Output the (x, y) coordinate of the center of the cell containing the given text.  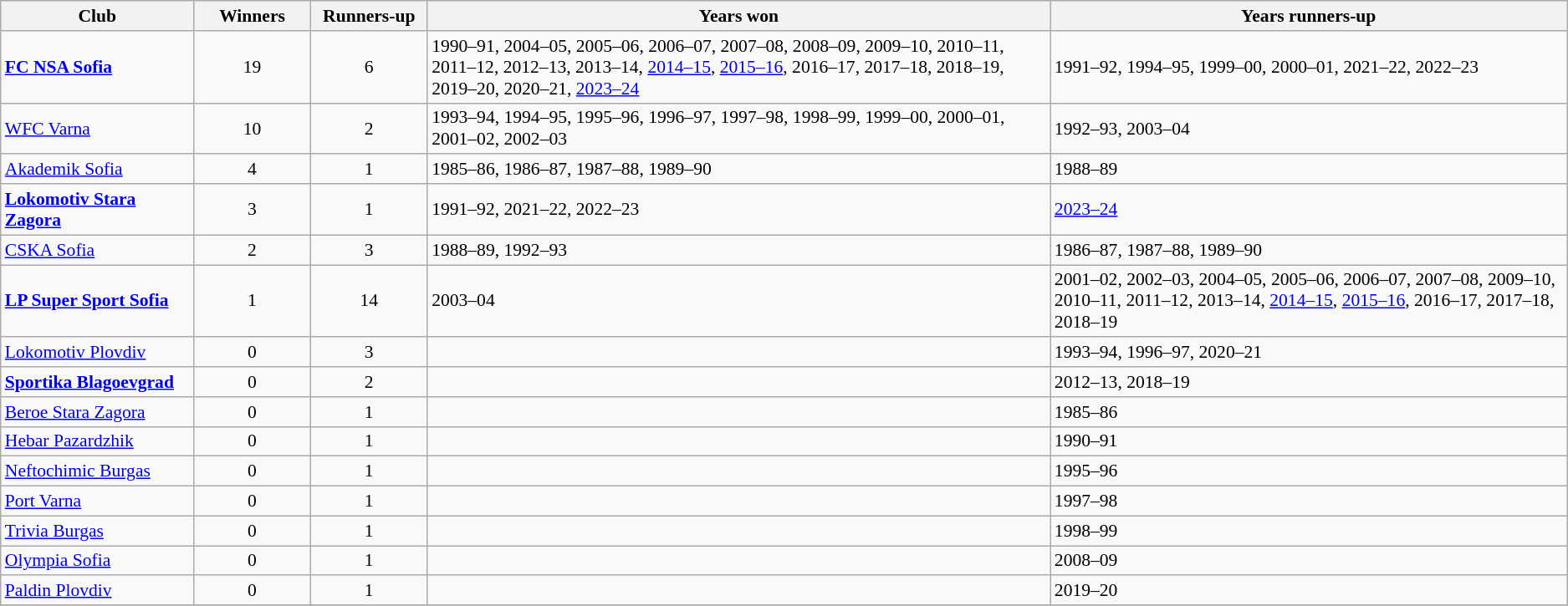
1998–99 (1309, 531)
CSKA Sofia (97, 250)
1991–92, 2021–22, 2022–23 (739, 209)
Akademik Sofia (97, 170)
1988–89, 1992–93 (739, 250)
4 (253, 170)
1985–86, 1986–87, 1987–88, 1989–90 (739, 170)
1986–87, 1987–88, 1989–90 (1309, 250)
2012–13, 2018–19 (1309, 382)
Hebar Pazardzhik (97, 441)
2023–24 (1309, 209)
Lokomotiv Stara Zagora (97, 209)
1985–86 (1309, 412)
1990–91 (1309, 441)
Years won (739, 16)
Club (97, 16)
Winners (253, 16)
14 (369, 301)
WFC Varna (97, 129)
1988–89 (1309, 170)
1993–94, 1996–97, 2020–21 (1309, 353)
1992–93, 2003–04 (1309, 129)
Runners-up (369, 16)
Olympia Sofia (97, 561)
1991–92, 1994–95, 1999–00, 2000–01, 2021–22, 2022–23 (1309, 67)
Lokomotiv Plovdiv (97, 353)
2003–04 (739, 301)
1995–96 (1309, 471)
Neftochimic Burgas (97, 471)
LP Super Sport Sofia (97, 301)
Sportika Blagoevgrad (97, 382)
Port Varna (97, 502)
Trivia Burgas (97, 531)
2019–20 (1309, 591)
Paldin Plovdiv (97, 591)
19 (253, 67)
FC NSA Sofia (97, 67)
1993–94, 1994–95, 1995–96, 1996–97, 1997–98, 1998–99, 1999–00, 2000–01, 2001–02, 2002–03 (739, 129)
Beroe Stara Zagora (97, 412)
1997–98 (1309, 502)
Years runners-up (1309, 16)
6 (369, 67)
2001–02, 2002–03, 2004–05, 2005–06, 2006–07, 2007–08, 2009–10, 2010–11, 2011–12, 2013–14, 2014–15, 2015–16, 2016–17, 2017–18, 2018–19 (1309, 301)
2008–09 (1309, 561)
10 (253, 129)
